Provide the (x, y) coordinate of the cell's center where the given text is located.  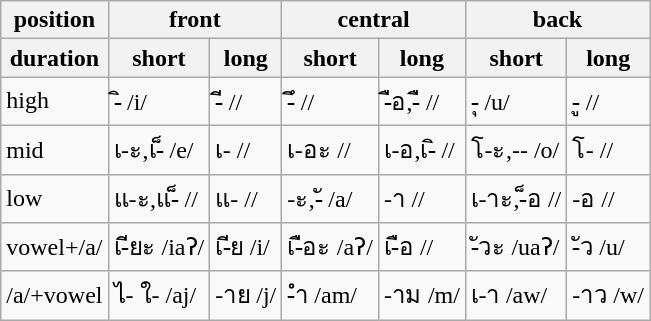
เ- // (246, 150)
-าม /m/ (422, 296)
โ-ะ,-- /o/ (516, 150)
-ุ /u/ (516, 102)
เ-า /aw/ (516, 296)
-ือ,-ื // (422, 102)
low (54, 198)
เ-ีย /i/ (246, 248)
-ำ /am/ (330, 296)
-ิ /i/ (159, 102)
position (54, 20)
-าว /w/ (608, 296)
-ี // (246, 102)
เ-ือะ /aʔ/ (330, 248)
เ-ียะ /iaʔ/ (159, 248)
โ- // (608, 150)
high (54, 102)
เ-ะ,เ-็ /e/ (159, 150)
central (374, 20)
เ-าะ,-็อ // (516, 198)
front (195, 20)
duration (54, 58)
เ-ือ // (422, 248)
เ-อะ // (330, 150)
back (557, 20)
-ะ,-ั /a/ (330, 198)
mid (54, 150)
-าย /j/ (246, 296)
/a/+vowel (54, 296)
-อ // (608, 198)
-า // (422, 198)
เ-อ,เ-ิ // (422, 150)
แ-ะ,แ-็ // (159, 198)
-ู // (608, 102)
-ัว /u/ (608, 248)
ไ- ใ- /aj/ (159, 296)
vowel+/a/ (54, 248)
-ึ // (330, 102)
-ัวะ /uaʔ/ (516, 248)
แ- // (246, 198)
